From the cell containing the given text, extract its center point as [X, Y] coordinate. 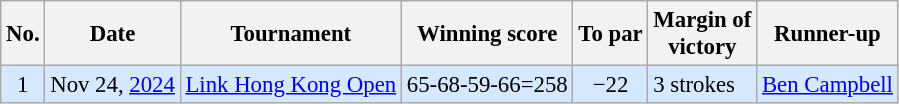
Ben Campbell [828, 85]
3 strokes [702, 85]
Tournament [290, 34]
No. [23, 34]
Margin ofvictory [702, 34]
Runner-up [828, 34]
1 [23, 85]
Nov 24, 2024 [112, 85]
65-68-59-66=258 [487, 85]
To par [610, 34]
Link Hong Kong Open [290, 85]
Date [112, 34]
Winning score [487, 34]
−22 [610, 85]
